Locate the cell with the specified text and output its [X, Y] center coordinate. 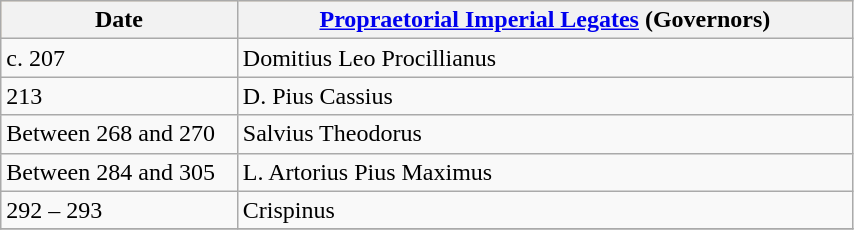
292 – 293 [120, 210]
D. Pius Cassius [544, 96]
213 [120, 96]
Crispinus [544, 210]
c. 207 [120, 58]
Between 268 and 270 [120, 134]
Date [120, 20]
Salvius Theodorus [544, 134]
Propraetorial Imperial Legates (Governors) [544, 20]
L. Artorius Pius Maximus [544, 172]
Domitius Leo Procillianus [544, 58]
Between 284 and 305 [120, 172]
